Detect which cell encompasses the target text, then output its (X, Y) center coordinate. 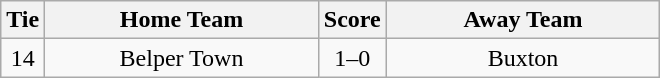
Score (352, 20)
1–0 (352, 58)
Belper Town (182, 58)
Buxton (523, 58)
14 (23, 58)
Tie (23, 20)
Away Team (523, 20)
Home Team (182, 20)
